Pinpoint the cell where the given text exists, returning its [X, Y] midpoint coordinate. 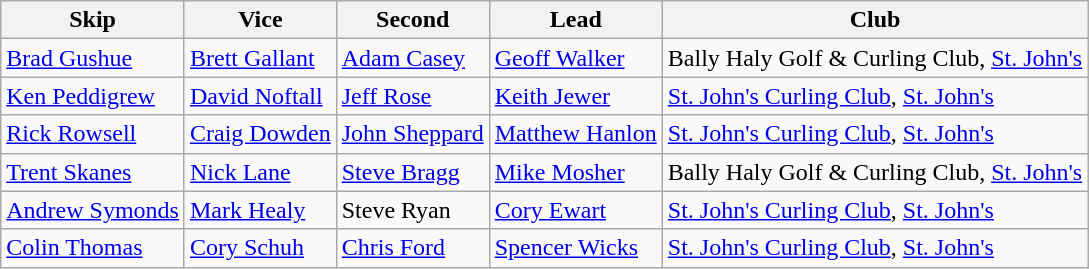
Colin Thomas [93, 248]
Geoff Walker [576, 58]
Vice [260, 20]
David Noftall [260, 96]
Steve Bragg [412, 172]
John Sheppard [412, 134]
Cory Ewart [576, 210]
Ken Peddigrew [93, 96]
Brett Gallant [260, 58]
Mike Mosher [576, 172]
Chris Ford [412, 248]
Spencer Wicks [576, 248]
Adam Casey [412, 58]
Rick Rowsell [93, 134]
Matthew Hanlon [576, 134]
Cory Schuh [260, 248]
Nick Lane [260, 172]
Brad Gushue [93, 58]
Lead [576, 20]
Jeff Rose [412, 96]
Steve Ryan [412, 210]
Andrew Symonds [93, 210]
Mark Healy [260, 210]
Second [412, 20]
Craig Dowden [260, 134]
Keith Jewer [576, 96]
Club [874, 20]
Skip [93, 20]
Trent Skanes [93, 172]
